From the cell containing the given text, extract its center point as (x, y) coordinate. 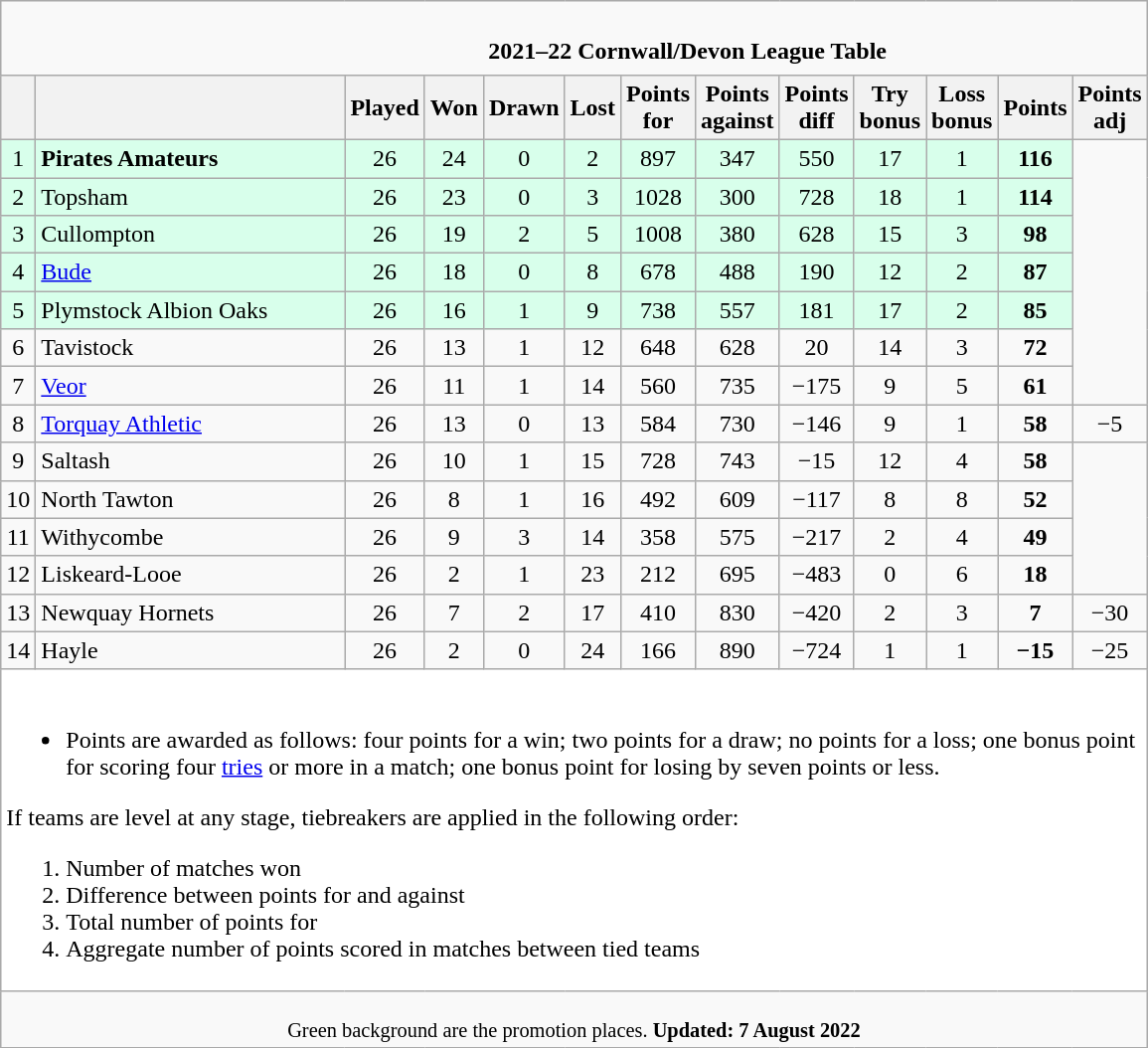
Torquay Athletic (191, 424)
−217 (817, 537)
557 (738, 310)
19 (453, 235)
Liskeard-Looe (191, 575)
488 (738, 272)
−117 (817, 499)
166 (658, 650)
890 (738, 650)
Played (385, 107)
Loss bonus (962, 107)
52 (1036, 499)
−30 (1109, 612)
Points adj (1109, 107)
743 (738, 461)
897 (658, 158)
358 (658, 537)
830 (738, 612)
114 (1036, 196)
Newquay Hornets (191, 612)
560 (658, 386)
Hayle (191, 650)
181 (817, 310)
Drawn (524, 107)
Points diff (817, 107)
20 (817, 348)
584 (658, 424)
Topsham (191, 196)
212 (658, 575)
Veor (191, 386)
730 (738, 424)
Pirates Amateurs (191, 158)
87 (1036, 272)
Try bonus (890, 107)
98 (1036, 235)
Lost (592, 107)
1008 (658, 235)
190 (817, 272)
Points (1036, 107)
−5 (1109, 424)
Points for (658, 107)
−25 (1109, 650)
85 (1036, 310)
550 (817, 158)
49 (1036, 537)
575 (738, 537)
−175 (817, 386)
410 (658, 612)
Won (453, 107)
735 (738, 386)
Points against (738, 107)
116 (1036, 158)
1028 (658, 196)
Withycombe (191, 537)
Plymstock Albion Oaks (191, 310)
648 (658, 348)
738 (658, 310)
492 (658, 499)
North Tawton (191, 499)
−483 (817, 575)
−146 (817, 424)
61 (1036, 386)
300 (738, 196)
Saltash (191, 461)
Green background are the promotion places. Updated: 7 August 2022 (574, 1018)
Tavistock (191, 348)
Cullompton (191, 235)
Bude (191, 272)
347 (738, 158)
678 (658, 272)
695 (738, 575)
609 (738, 499)
−420 (817, 612)
72 (1036, 348)
380 (738, 235)
−724 (817, 650)
